Locate the cell with the specified text and output its (x, y) center coordinate. 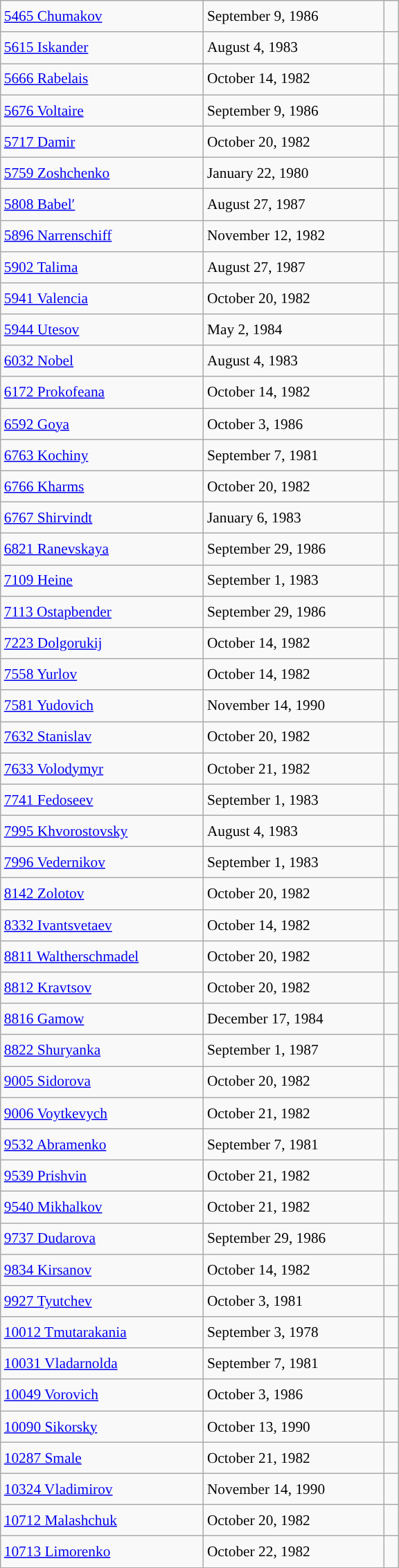
5896 Narrenschiff (103, 235)
10012 Tmutarakania (103, 1333)
8812 Kravtsov (103, 988)
7223 Dolgorukij (103, 644)
October 13, 1990 (294, 1427)
September 3, 1978 (294, 1333)
10031 Vladarnolda (103, 1363)
5759 Zoshchenko (103, 173)
5717 Damir (103, 141)
9532 Abramenko (103, 1145)
November 12, 1982 (294, 235)
5465 Chumakov (103, 17)
October 3, 1981 (294, 1301)
6821 Ranevskaya (103, 549)
9540 Mikhalkov (103, 1207)
9006 Voytkevych (103, 1113)
5808 Babelʹ (103, 205)
9005 Sidorova (103, 1082)
7633 Volodymyr (103, 768)
October 22, 1982 (294, 1551)
10049 Vorovich (103, 1395)
7113 Ostapbender (103, 612)
5666 Rabelais (103, 79)
8816 Gamow (103, 1019)
January 22, 1980 (294, 173)
7995 Khvorostovsky (103, 830)
10090 Sikorsky (103, 1427)
5941 Valencia (103, 299)
7632 Stanislav (103, 738)
8332 Ivantsvetaev (103, 924)
7741 Fedoseev (103, 800)
January 6, 1983 (294, 518)
7581 Yudovich (103, 706)
5944 Utesov (103, 329)
5902 Talima (103, 267)
7558 Yurlov (103, 674)
8822 Shuryanka (103, 1050)
6032 Nobel (103, 361)
6763 Kochiny (103, 455)
10713 Limorenko (103, 1551)
8811 Waltherschmadel (103, 956)
8142 Zolotov (103, 894)
5615 Iskander (103, 47)
10287 Smale (103, 1457)
9834 Kirsanov (103, 1269)
10324 Vladimirov (103, 1489)
May 2, 1984 (294, 329)
5676 Voltaire (103, 111)
9539 Prishvin (103, 1176)
7996 Vedernikov (103, 862)
10712 Malashchuk (103, 1521)
6767 Shirvindt (103, 518)
6172 Prokofeana (103, 392)
9737 Dudarova (103, 1239)
7109 Heine (103, 580)
9927 Tyutchev (103, 1301)
September 1, 1987 (294, 1050)
December 17, 1984 (294, 1019)
6766 Kharms (103, 486)
6592 Goya (103, 423)
